Detect which cell encompasses the target text, then output its (X, Y) center coordinate. 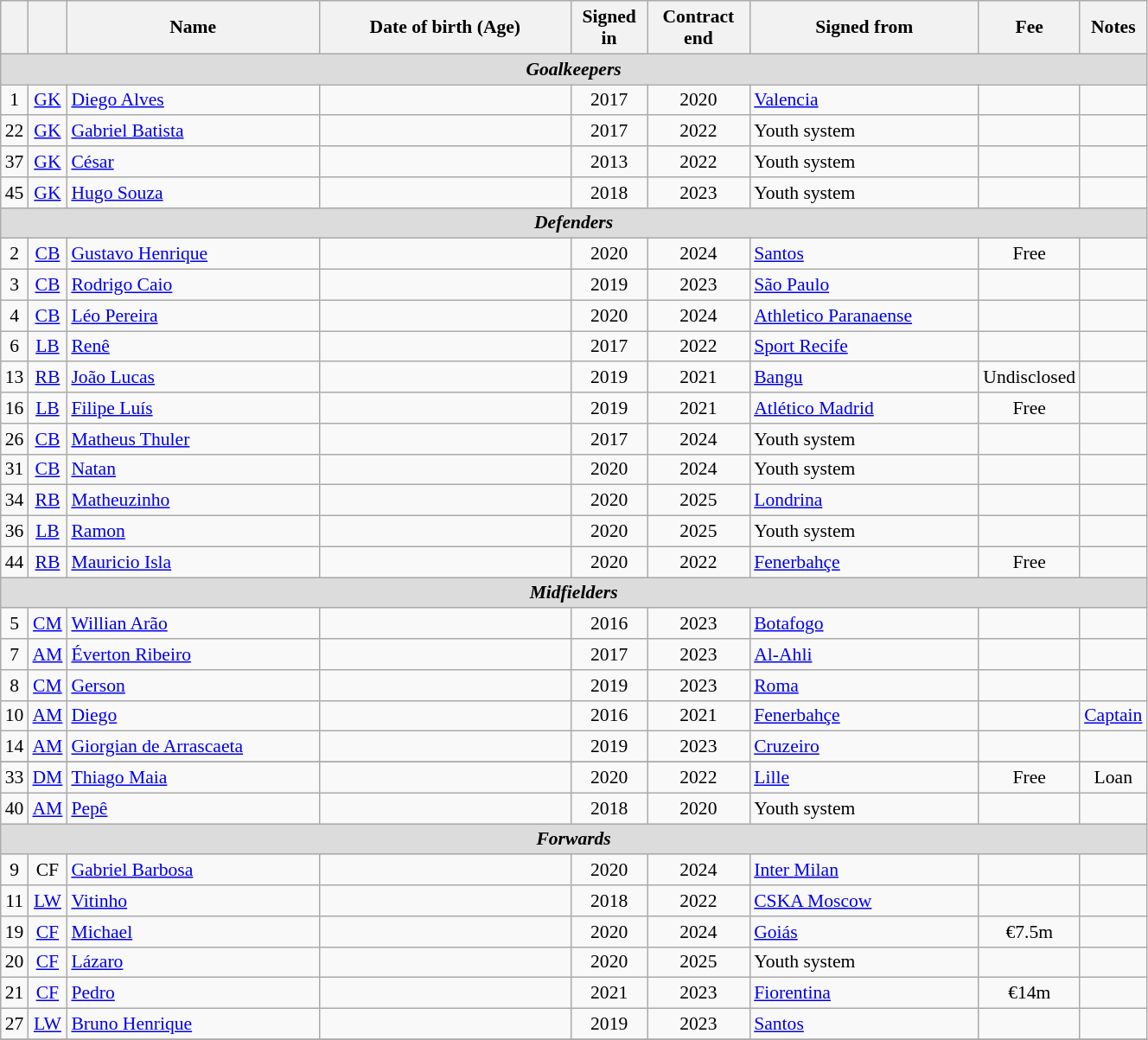
34 (15, 501)
Contract end (698, 28)
Giorgian de Arrascaeta (193, 747)
CSKA Moscow (864, 901)
7 (15, 654)
Pepê (193, 808)
26 (15, 439)
Bruno Henrique (193, 1024)
3 (15, 285)
Gabriel Barbosa (193, 871)
16 (15, 408)
Willian Arão (193, 624)
11 (15, 901)
19 (15, 932)
Natan (193, 469)
Diego Alves (193, 100)
22 (15, 131)
6 (15, 347)
44 (15, 562)
2013 (609, 162)
33 (15, 778)
36 (15, 532)
Lille (864, 778)
Éverton Ribeiro (193, 654)
Goalkeepers (574, 69)
Matheuzinho (193, 501)
40 (15, 808)
Midfielders (574, 593)
Captain (1113, 716)
13 (15, 378)
Fiorentina (864, 993)
21 (15, 993)
Forwards (574, 839)
Rodrigo Caio (193, 285)
Gerson (193, 686)
Vitinho (193, 901)
Notes (1113, 28)
Ramon (193, 532)
Gabriel Batista (193, 131)
Botafogo (864, 624)
Fee (1029, 28)
Michael (193, 932)
Cruzeiro (864, 747)
Athletico Paranaense (864, 316)
10 (15, 716)
Hugo Souza (193, 193)
Thiago Maia (193, 778)
Léo Pereira (193, 316)
Filipe Luís (193, 408)
Al-Ahli (864, 654)
5 (15, 624)
Atlético Madrid (864, 408)
Sport Recife (864, 347)
Renê (193, 347)
€7.5m (1029, 932)
Date of birth (Age) (445, 28)
Bangu (864, 378)
Signed in (609, 28)
Mauricio Isla (193, 562)
Valencia (864, 100)
Lázaro (193, 962)
Defenders (574, 223)
45 (15, 193)
Pedro (193, 993)
Undisclosed (1029, 378)
27 (15, 1024)
20 (15, 962)
8 (15, 686)
Goiás (864, 932)
Matheus Thuler (193, 439)
14 (15, 747)
Signed from (864, 28)
São Paulo (864, 285)
César (193, 162)
4 (15, 316)
Roma (864, 686)
Gustavo Henrique (193, 254)
€14m (1029, 993)
DM (47, 778)
João Lucas (193, 378)
37 (15, 162)
Londrina (864, 501)
1 (15, 100)
Name (193, 28)
Loan (1113, 778)
9 (15, 871)
Inter Milan (864, 871)
2 (15, 254)
Diego (193, 716)
31 (15, 469)
